Pinpoint the cell where the given text exists, returning its (x, y) midpoint coordinate. 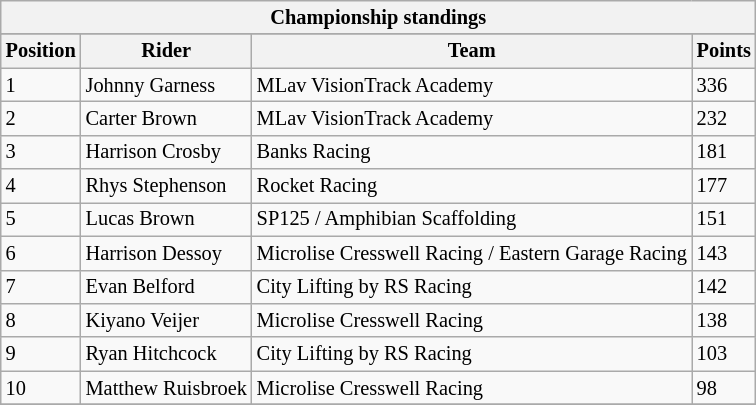
Harrison Crosby (166, 152)
Rhys Stephenson (166, 186)
143 (724, 253)
103 (724, 354)
Microlise Cresswell Racing / Eastern Garage Racing (472, 253)
7 (41, 287)
Matthew Ruisbroek (166, 388)
151 (724, 219)
4 (41, 186)
Lucas Brown (166, 219)
Carter Brown (166, 118)
138 (724, 320)
Position (41, 51)
Johnny Garness (166, 85)
1 (41, 85)
3 (41, 152)
Team (472, 51)
Evan Belford (166, 287)
2 (41, 118)
SP125 / Amphibian Scaffolding (472, 219)
6 (41, 253)
232 (724, 118)
Ryan Hitchcock (166, 354)
Rocket Racing (472, 186)
10 (41, 388)
142 (724, 287)
336 (724, 85)
Championship standings (378, 17)
181 (724, 152)
Rider (166, 51)
Kiyano Veijer (166, 320)
Points (724, 51)
5 (41, 219)
Harrison Dessoy (166, 253)
177 (724, 186)
8 (41, 320)
98 (724, 388)
Banks Racing (472, 152)
9 (41, 354)
